For the text-containing cell, return its midpoint in [x, y] coordinate format. 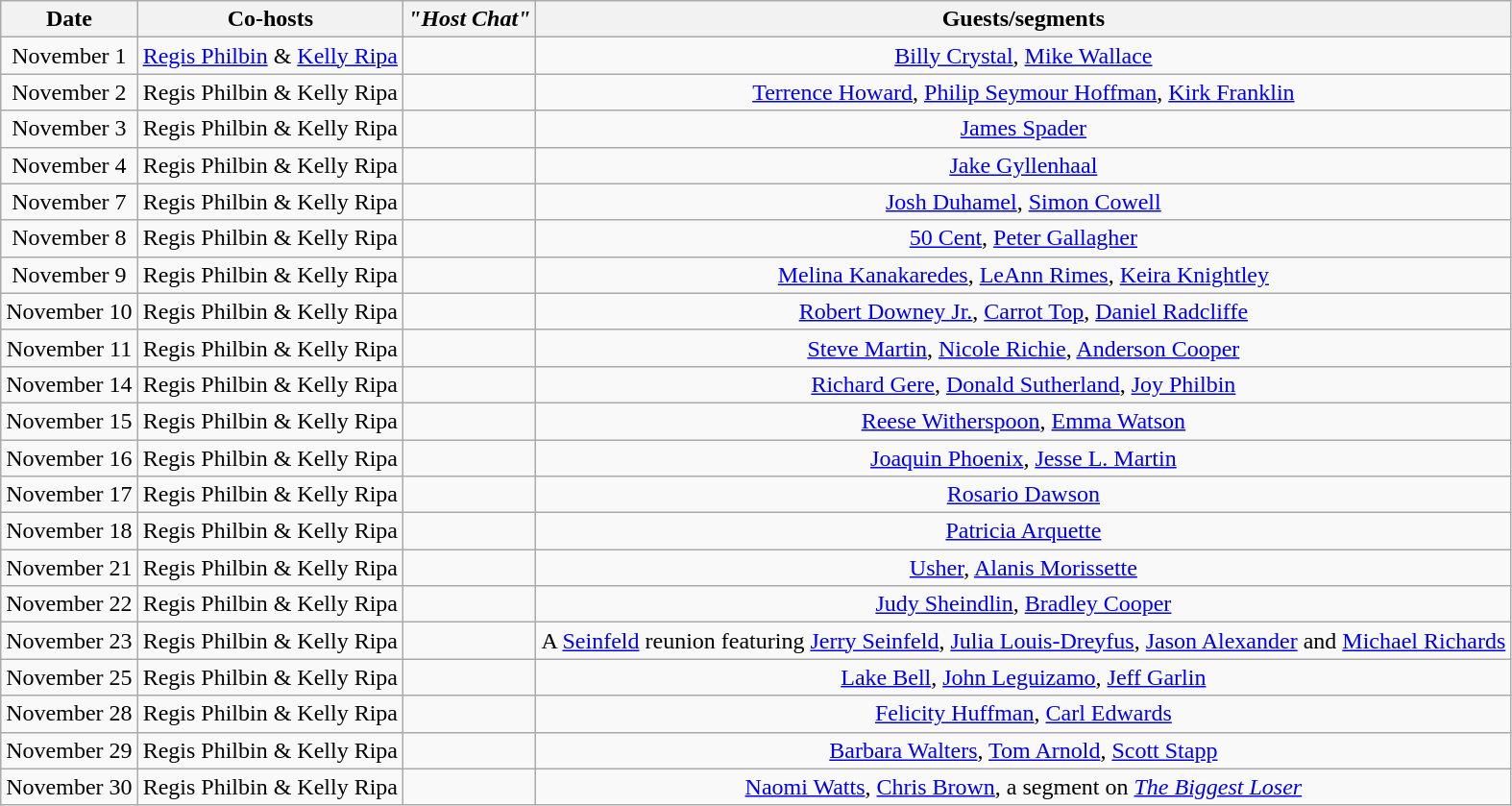
Reese Witherspoon, Emma Watson [1024, 421]
November 3 [69, 129]
Billy Crystal, Mike Wallace [1024, 56]
Terrence Howard, Philip Seymour Hoffman, Kirk Franklin [1024, 92]
November 23 [69, 641]
50 Cent, Peter Gallagher [1024, 238]
Jake Gyllenhaal [1024, 165]
November 9 [69, 275]
Patricia Arquette [1024, 531]
Melina Kanakaredes, LeAnn Rimes, Keira Knightley [1024, 275]
November 17 [69, 495]
November 22 [69, 604]
November 1 [69, 56]
November 11 [69, 348]
November 28 [69, 714]
November 7 [69, 202]
November 16 [69, 458]
Lake Bell, John Leguizamo, Jeff Garlin [1024, 677]
November 14 [69, 384]
Richard Gere, Donald Sutherland, Joy Philbin [1024, 384]
Rosario Dawson [1024, 495]
Judy Sheindlin, Bradley Cooper [1024, 604]
Guests/segments [1024, 19]
November 21 [69, 568]
A Seinfeld reunion featuring Jerry Seinfeld, Julia Louis-Dreyfus, Jason Alexander and Michael Richards [1024, 641]
November 4 [69, 165]
Felicity Huffman, Carl Edwards [1024, 714]
Barbara Walters, Tom Arnold, Scott Stapp [1024, 750]
Josh Duhamel, Simon Cowell [1024, 202]
November 15 [69, 421]
November 8 [69, 238]
Co-hosts [270, 19]
November 10 [69, 311]
November 25 [69, 677]
November 2 [69, 92]
Robert Downey Jr., Carrot Top, Daniel Radcliffe [1024, 311]
Date [69, 19]
James Spader [1024, 129]
November 29 [69, 750]
Steve Martin, Nicole Richie, Anderson Cooper [1024, 348]
November 18 [69, 531]
November 30 [69, 787]
"Host Chat" [470, 19]
Usher, Alanis Morissette [1024, 568]
Naomi Watts, Chris Brown, a segment on The Biggest Loser [1024, 787]
Joaquin Phoenix, Jesse L. Martin [1024, 458]
